Extract the [X, Y] coordinate from the center of the cell holding the provided text.  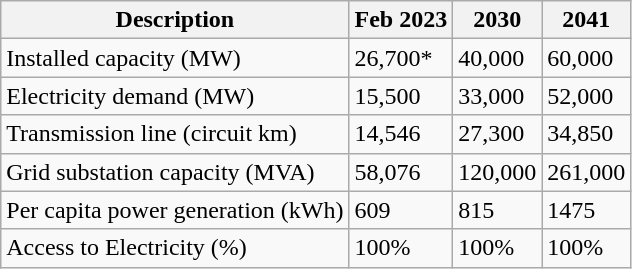
Electricity demand (MW) [175, 96]
27,300 [498, 134]
2030 [498, 20]
60,000 [586, 58]
120,000 [498, 172]
Access to Electricity (%) [175, 248]
52,000 [586, 96]
261,000 [586, 172]
Installed capacity (MW) [175, 58]
34,850 [586, 134]
Per capita power generation (kWh) [175, 210]
Description [175, 20]
1475 [586, 210]
33,000 [498, 96]
14,546 [401, 134]
15,500 [401, 96]
58,076 [401, 172]
Transmission line (circuit km) [175, 134]
815 [498, 210]
609 [401, 210]
Feb 2023 [401, 20]
Grid substation capacity (MVA) [175, 172]
2041 [586, 20]
40,000 [498, 58]
26,700* [401, 58]
